Scan for the cell matching the given text and deliver its [X, Y] coordinate at center. 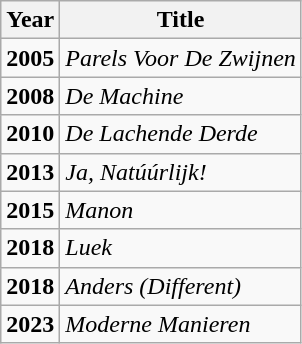
2008 [30, 96]
De Machine [181, 96]
Manon [181, 210]
Year [30, 20]
2010 [30, 134]
2013 [30, 172]
Ja, Natúúrlijk! [181, 172]
2015 [30, 210]
Title [181, 20]
2005 [30, 58]
Luek [181, 248]
Parels Voor De Zwijnen [181, 58]
2023 [30, 324]
De Lachende Derde [181, 134]
Anders (Different) [181, 286]
Moderne Manieren [181, 324]
